For the text-containing cell, return its midpoint in (X, Y) coordinate format. 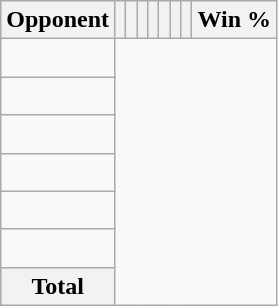
Opponent (58, 20)
Total (58, 286)
Win % (234, 20)
